Return the (x, y) coordinate for the center point of the cell that contains the specified text.  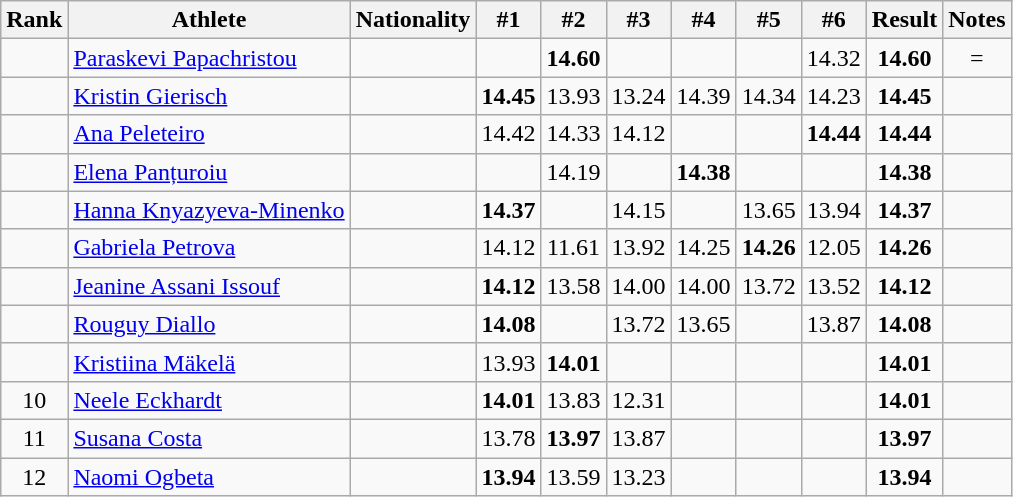
13.83 (574, 400)
14.25 (704, 248)
14.39 (704, 96)
Neele Eckhardt (209, 400)
Rank (34, 20)
13.92 (638, 248)
#4 (704, 20)
Athlete (209, 20)
13.52 (834, 286)
12.05 (834, 248)
#3 (638, 20)
13.23 (638, 477)
Jeanine Assani Issouf (209, 286)
Gabriela Petrova (209, 248)
#6 (834, 20)
14.34 (768, 96)
Susana Costa (209, 438)
14.33 (574, 134)
#1 (508, 20)
14.42 (508, 134)
Nationality (413, 20)
Naomi Ogbeta (209, 477)
Paraskevi Papachristou (209, 58)
Elena Panțuroiu (209, 172)
14.15 (638, 210)
Hanna Knyazyeva-Minenko (209, 210)
Kristiina Mäkelä (209, 362)
13.24 (638, 96)
#5 (768, 20)
14.23 (834, 96)
Ana Peleteiro (209, 134)
14.19 (574, 172)
14.32 (834, 58)
Result (904, 20)
10 (34, 400)
11 (34, 438)
Notes (977, 20)
Rouguy Diallo (209, 324)
11.61 (574, 248)
Kristin Gierisch (209, 96)
13.58 (574, 286)
13.78 (508, 438)
12.31 (638, 400)
12 (34, 477)
13.59 (574, 477)
= (977, 58)
#2 (574, 20)
